Return the [X, Y] coordinate for the center point of the cell that contains the specified text.  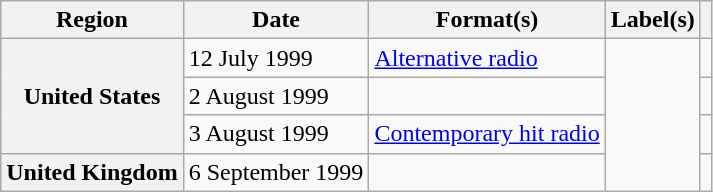
12 July 1999 [276, 58]
United States [92, 96]
6 September 1999 [276, 172]
United Kingdom [92, 172]
2 August 1999 [276, 96]
Format(s) [487, 20]
Label(s) [652, 20]
Date [276, 20]
3 August 1999 [276, 134]
Region [92, 20]
Contemporary hit radio [487, 134]
Alternative radio [487, 58]
